Identify which cell holds the provided text, then report its (X, Y) central coordinate. 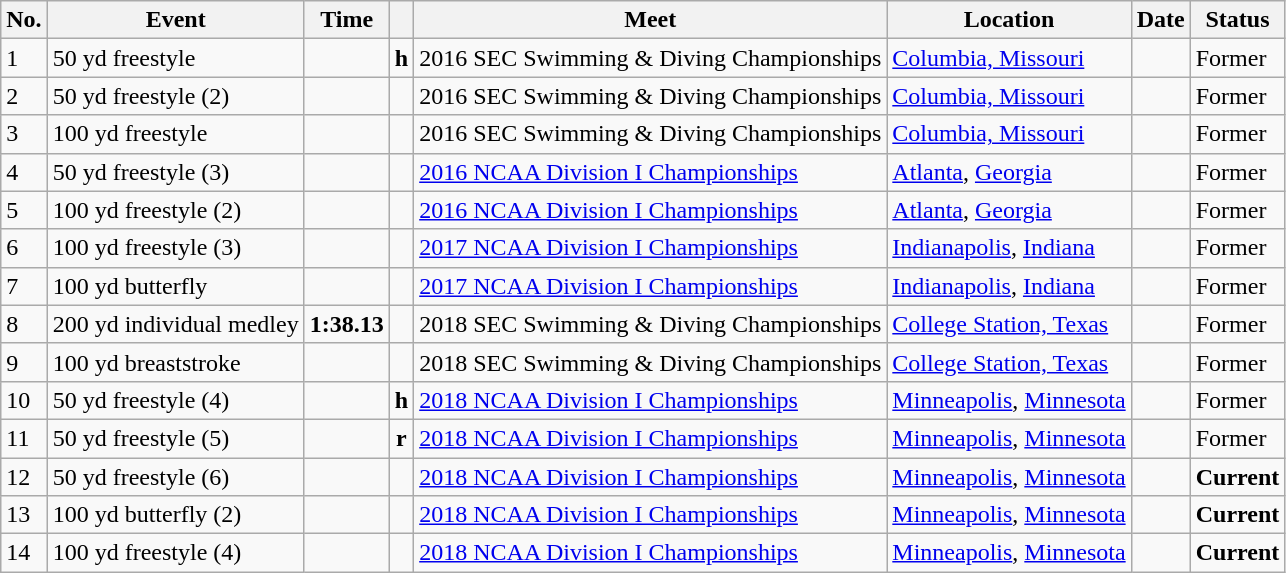
50 yd freestyle (3) (176, 172)
5 (24, 210)
50 yd freestyle (2) (176, 96)
1:38.13 (346, 324)
Date (1160, 20)
2 (24, 96)
r (401, 438)
No. (24, 20)
50 yd freestyle (5) (176, 438)
100 yd butterfly (176, 286)
6 (24, 248)
Event (176, 20)
50 yd freestyle (4) (176, 400)
9 (24, 362)
7 (24, 286)
4 (24, 172)
13 (24, 515)
50 yd freestyle (176, 58)
Meet (650, 20)
200 yd individual medley (176, 324)
3 (24, 134)
10 (24, 400)
Location (1009, 20)
100 yd freestyle (4) (176, 553)
100 yd freestyle (2) (176, 210)
11 (24, 438)
Status (1238, 20)
8 (24, 324)
100 yd freestyle (176, 134)
14 (24, 553)
100 yd butterfly (2) (176, 515)
100 yd breaststroke (176, 362)
50 yd freestyle (6) (176, 477)
Time (346, 20)
100 yd freestyle (3) (176, 248)
12 (24, 477)
1 (24, 58)
